Return [x, y] of the center of cell containing provided text 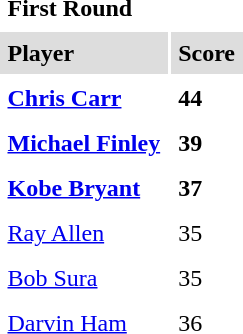
Kobe Bryant [84, 188]
Score [207, 53]
Chris Carr [84, 98]
44 [207, 98]
Player [84, 53]
Michael Finley [84, 143]
Bob Sura [84, 278]
39 [207, 143]
Ray Allen [84, 233]
37 [207, 188]
